Output the [x, y] coordinate of the center of the cell containing the given text.  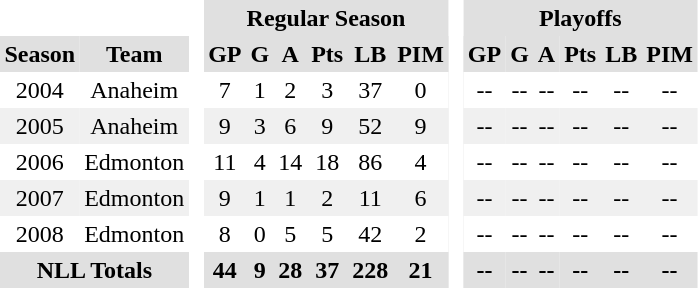
2008 [40, 234]
44 [225, 270]
Team [134, 54]
Playoffs [580, 18]
42 [370, 234]
7 [225, 90]
18 [328, 162]
28 [290, 270]
2004 [40, 90]
2007 [40, 198]
8 [225, 234]
2005 [40, 126]
Regular Season [326, 18]
21 [421, 270]
228 [370, 270]
52 [370, 126]
2006 [40, 162]
NLL Totals [94, 270]
86 [370, 162]
14 [290, 162]
Season [40, 54]
